Identify which cell holds the provided text, then report its [X, Y] central coordinate. 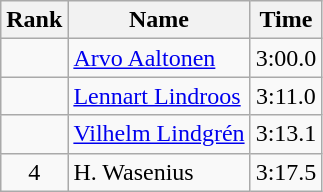
3:11.0 [286, 96]
Arvo Aaltonen [159, 58]
3:13.1 [286, 134]
Lennart Lindroos [159, 96]
Time [286, 20]
Vilhelm Lindgrén [159, 134]
Rank [34, 20]
H. Wasenius [159, 172]
3:17.5 [286, 172]
4 [34, 172]
Name [159, 20]
3:00.0 [286, 58]
